Detect which cell encompasses the target text, then output its (x, y) center coordinate. 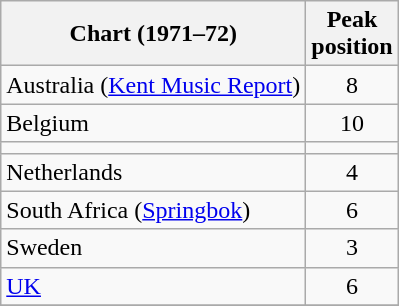
Belgium (154, 123)
UK (154, 286)
Chart (1971–72) (154, 34)
Peakposition (352, 34)
Sweden (154, 248)
8 (352, 85)
Netherlands (154, 172)
Australia (Kent Music Report) (154, 85)
South Africa (Springbok) (154, 210)
10 (352, 123)
4 (352, 172)
3 (352, 248)
